Output the [X, Y] coordinate of the center of the cell containing the given text.  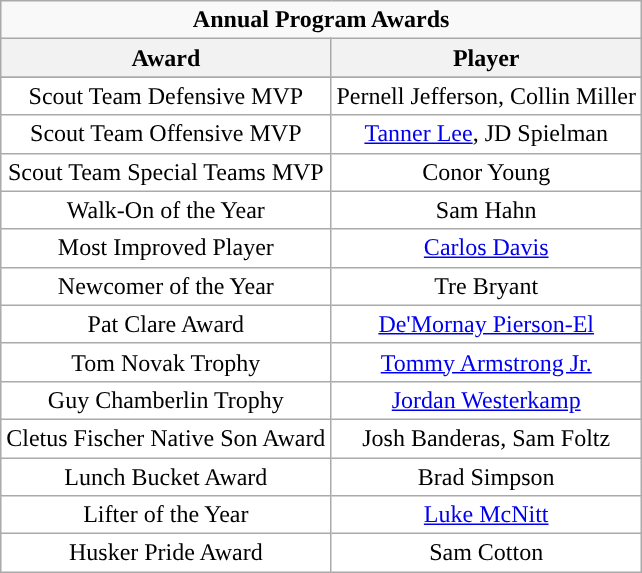
Sam Cotton [486, 553]
Husker Pride Award [166, 553]
Scout Team Defensive MVP [166, 96]
Sam Hahn [486, 210]
Lunch Bucket Award [166, 477]
Walk-On of the Year [166, 210]
Brad Simpson [486, 477]
Josh Banderas, Sam Foltz [486, 438]
Pernell Jefferson, Collin Miller [486, 96]
Scout Team Special Teams MVP [166, 172]
Tommy Armstrong Jr. [486, 362]
Award [166, 58]
Luke McNitt [486, 515]
Jordan Westerkamp [486, 400]
Scout Team Offensive MVP [166, 134]
Conor Young [486, 172]
Lifter of the Year [166, 515]
Annual Program Awards [322, 20]
Newcomer of the Year [166, 286]
Cletus Fischer Native Son Award [166, 438]
Guy Chamberlin Trophy [166, 400]
Tom Novak Trophy [166, 362]
Carlos Davis [486, 248]
Tre Bryant [486, 286]
Pat Clare Award [166, 324]
De'Mornay Pierson-El [486, 324]
Tanner Lee, JD Spielman [486, 134]
Player [486, 58]
Most Improved Player [166, 248]
